Extract the [X, Y] coordinate from the center of the cell holding the provided text.  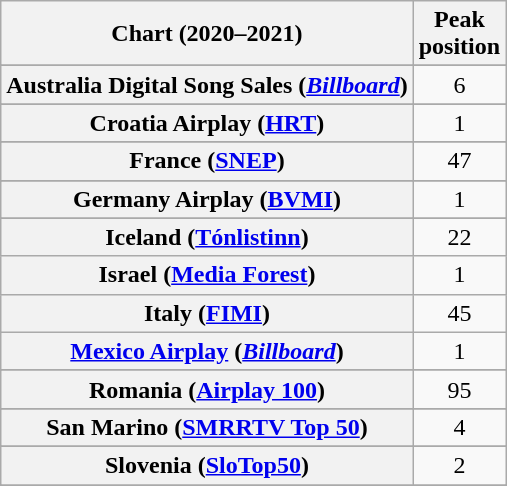
France (SNEP) [207, 161]
95 [459, 389]
22 [459, 237]
Chart (2020–2021) [207, 34]
Slovenia (SloTop50) [207, 465]
45 [459, 313]
47 [459, 161]
Croatia Airplay (HRT) [207, 123]
2 [459, 465]
Italy (FIMI) [207, 313]
Germany Airplay (BVMI) [207, 199]
6 [459, 85]
Iceland (Tónlistinn) [207, 237]
Mexico Airplay (Billboard) [207, 351]
Israel (Media Forest) [207, 275]
Romania (Airplay 100) [207, 389]
Australia Digital Song Sales (Billboard) [207, 85]
4 [459, 427]
San Marino (SMRRTV Top 50) [207, 427]
Peakposition [459, 34]
